Capture the cell that displays the provided text and extract its [x, y] central coordinate. 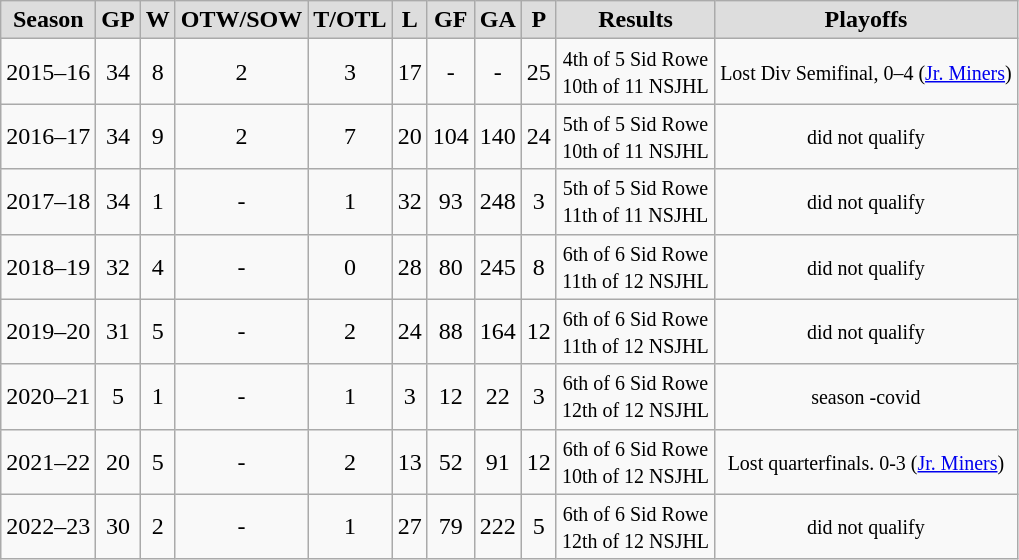
91 [498, 462]
Results [635, 20]
W [158, 20]
80 [450, 266]
31 [118, 332]
2022–23 [48, 526]
30 [118, 526]
164 [498, 332]
93 [450, 202]
5th of 5 Sid Rowe10th of 11 NSJHL [635, 136]
2018–19 [48, 266]
25 [538, 72]
7 [350, 136]
27 [410, 526]
GF [450, 20]
GP [118, 20]
17 [410, 72]
L [410, 20]
2016–17 [48, 136]
2020–21 [48, 396]
79 [450, 526]
T/OTL [350, 20]
2021–22 [48, 462]
222 [498, 526]
28 [410, 266]
88 [450, 332]
Lost quarterfinals. 0-3 (Jr. Miners) [866, 462]
22 [498, 396]
season -covid [866, 396]
4 [158, 266]
245 [498, 266]
P [538, 20]
Playoffs [866, 20]
2019–20 [48, 332]
52 [450, 462]
Lost Div Semifinal, 0–4 (Jr. Miners) [866, 72]
2015–16 [48, 72]
2017–18 [48, 202]
6th of 6 Sid Rowe10th of 12 NSJHL [635, 462]
140 [498, 136]
4th of 5 Sid Rowe10th of 11 NSJHL [635, 72]
OTW/SOW [241, 20]
104 [450, 136]
Season [48, 20]
5th of 5 Sid Rowe11th of 11 NSJHL [635, 202]
9 [158, 136]
0 [350, 266]
248 [498, 202]
13 [410, 462]
GA [498, 20]
